Provide the (x, y) coordinate of the cell's center where the given text is located.  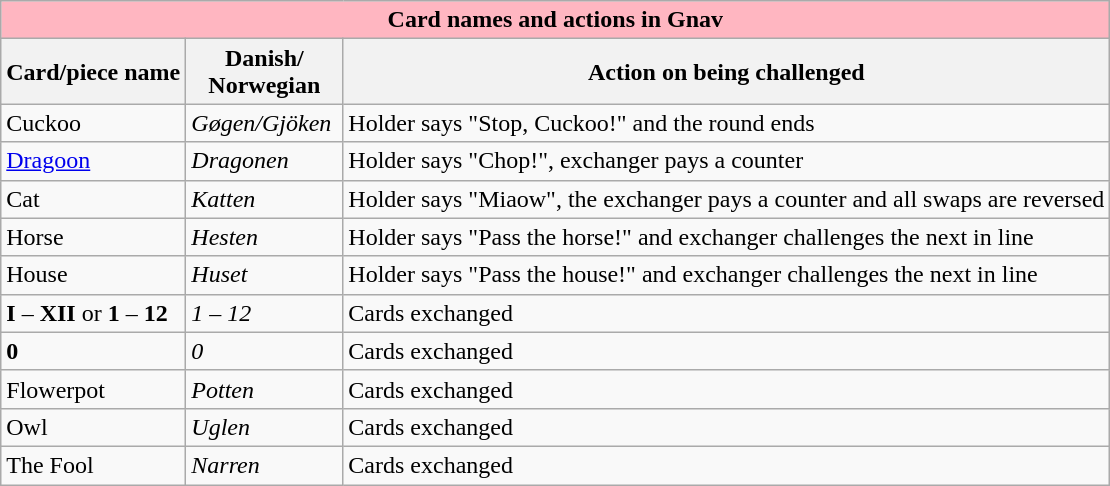
The Fool (94, 465)
Gøgen/Gjöken (264, 123)
Danish/Norwegian (264, 72)
Uglen (264, 427)
House (94, 275)
Holder says "Pass the house!" and exchanger challenges the next in line (726, 275)
Katten (264, 199)
Flowerpot (94, 389)
Cat (94, 199)
Dragoon (94, 161)
Action on being challenged (726, 72)
Hesten (264, 237)
Holder says "Pass the horse!" and exchanger challenges the next in line (726, 237)
Card names and actions in Gnav (556, 20)
Holder says "Miaow", the exchanger pays a counter and all swaps are reversed (726, 199)
Horse (94, 237)
Owl (94, 427)
Huset (264, 275)
Card/piece name (94, 72)
Cuckoo (94, 123)
Holder says "Stop, Cuckoo!" and the round ends (726, 123)
I – XII or 1 – 12 (94, 313)
1 – 12 (264, 313)
Holder says "Chop!", exchanger pays a counter (726, 161)
Narren (264, 465)
Potten (264, 389)
Dragonen (264, 161)
